Extract the [x, y] coordinate from the center of the cell holding the provided text.  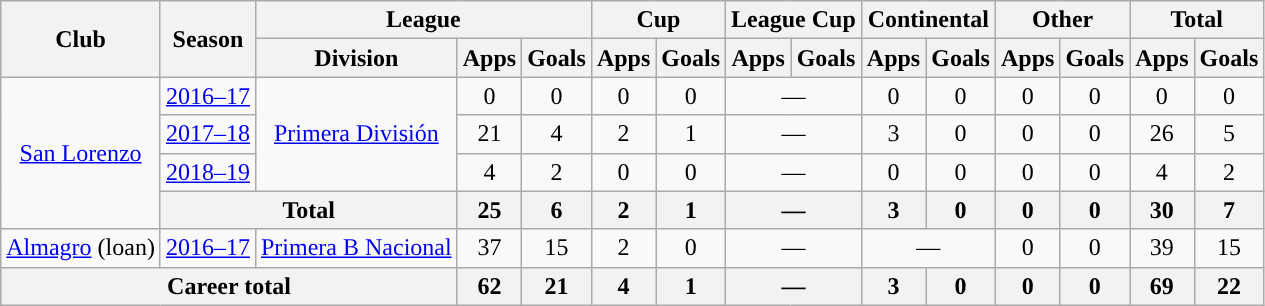
22 [1229, 286]
2018–19 [208, 172]
Continental [928, 20]
Cup [658, 20]
25 [489, 210]
San Lorenzo [81, 153]
Primera B Nacional [356, 248]
Career total [229, 286]
Club [81, 39]
37 [489, 248]
39 [1162, 248]
26 [1162, 134]
62 [489, 286]
6 [557, 210]
30 [1162, 210]
Primera División [356, 134]
League Cup [794, 20]
Division [356, 58]
Almagro (loan) [81, 248]
Season [208, 39]
League [423, 20]
7 [1229, 210]
Other [1062, 20]
5 [1229, 134]
2017–18 [208, 134]
69 [1162, 286]
